Capture the cell that displays the provided text and extract its [x, y] central coordinate. 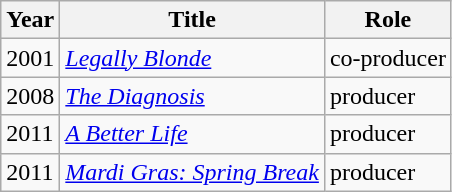
Year [30, 20]
2001 [30, 58]
co-producer [388, 58]
The Diagnosis [192, 96]
Title [192, 20]
2008 [30, 96]
Role [388, 20]
Legally Blonde [192, 58]
Mardi Gras: Spring Break [192, 172]
A Better Life [192, 134]
